Identify which cell holds the provided text, then report its [X, Y] central coordinate. 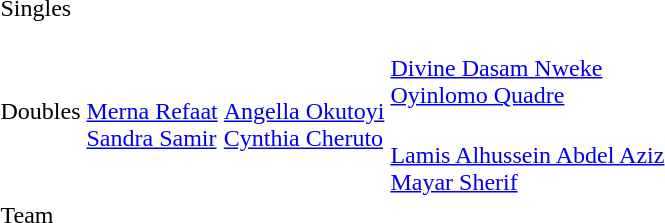
Angella OkutoyiCynthia Cheruto [304, 112]
Merna RefaatSandra Samir [152, 112]
